Return the (x, y) coordinate for the center point of the cell that contains the specified text.  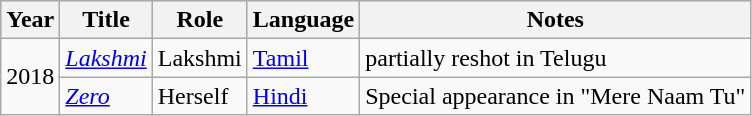
partially reshot in Telugu (556, 58)
2018 (30, 77)
Special appearance in "Mere Naam Tu" (556, 96)
Hindi (303, 96)
Zero (106, 96)
Role (200, 20)
Title (106, 20)
Year (30, 20)
Herself (200, 96)
Language (303, 20)
Notes (556, 20)
Tamil (303, 58)
